For the text-containing cell, return its midpoint in [X, Y] coordinate format. 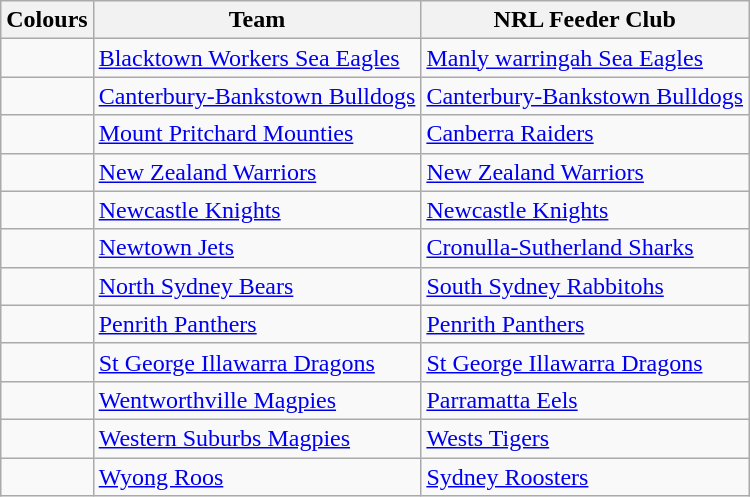
NRL Feeder Club [585, 20]
Sydney Roosters [585, 477]
Newtown Jets [257, 248]
Canberra Raiders [585, 134]
Blacktown Workers Sea Eagles [257, 58]
Team [257, 20]
Wyong Roos [257, 477]
Western Suburbs Magpies [257, 438]
Wentworthville Magpies [257, 400]
Parramatta Eels [585, 400]
North Sydney Bears [257, 286]
Wests Tigers [585, 438]
Mount Pritchard Mounties [257, 134]
Cronulla-Sutherland Sharks [585, 248]
Manly warringah Sea Eagles [585, 58]
Colours [47, 20]
South Sydney Rabbitohs [585, 286]
